For the text-containing cell, return its midpoint in (x, y) coordinate format. 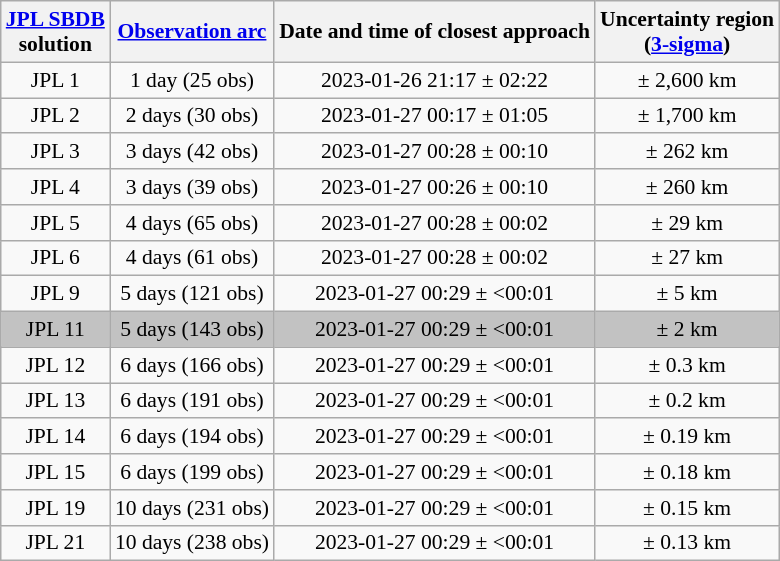
JPL 15 (56, 472)
± 0.3 km (687, 365)
5 days (121 obs) (192, 294)
± 27 km (687, 258)
± 0.15 km (687, 508)
± 29 km (687, 223)
2023-01-27 00:17 ± 01:05 (434, 116)
± 5 km (687, 294)
2 days (30 obs) (192, 116)
5 days (143 obs) (192, 330)
JPL 6 (56, 258)
6 days (191 obs) (192, 401)
6 days (199 obs) (192, 472)
JPL 9 (56, 294)
6 days (166 obs) (192, 365)
± 2 km (687, 330)
4 days (65 obs) (192, 223)
± 0.18 km (687, 472)
± 0.13 km (687, 543)
3 days (39 obs) (192, 187)
± 262 km (687, 152)
± 1,700 km (687, 116)
6 days (194 obs) (192, 437)
± 260 km (687, 187)
± 2,600 km (687, 80)
2023-01-27 00:26 ± 00:10 (434, 187)
JPL 1 (56, 80)
JPL 12 (56, 365)
Date and time of closest approach (434, 32)
JPL 13 (56, 401)
2023-01-27 00:28 ± 00:10 (434, 152)
JPL 14 (56, 437)
10 days (231 obs) (192, 508)
JPL SBDBsolution (56, 32)
Observation arc (192, 32)
1 day (25 obs) (192, 80)
± 0.2 km (687, 401)
JPL 3 (56, 152)
2023-01-26 21:17 ± 02:22 (434, 80)
3 days (42 obs) (192, 152)
JPL 11 (56, 330)
10 days (238 obs) (192, 543)
JPL 4 (56, 187)
JPL 19 (56, 508)
Uncertainty region(3-sigma) (687, 32)
JPL 21 (56, 543)
JPL 5 (56, 223)
4 days (61 obs) (192, 258)
JPL 2 (56, 116)
± 0.19 km (687, 437)
